Output the (X, Y) coordinate of the center of the cell containing the given text.  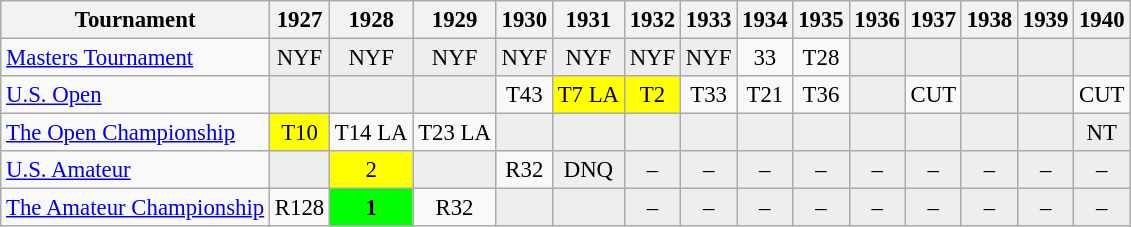
T10 (300, 133)
1930 (524, 20)
U.S. Amateur (136, 170)
U.S. Open (136, 95)
Masters Tournament (136, 58)
1936 (877, 20)
1 (370, 208)
T36 (821, 95)
T43 (524, 95)
2 (370, 170)
1927 (300, 20)
NT (1102, 133)
T14 LA (370, 133)
T33 (709, 95)
DNQ (588, 170)
T23 LA (454, 133)
1940 (1102, 20)
T7 LA (588, 95)
The Open Championship (136, 133)
Tournament (136, 20)
T2 (652, 95)
T21 (765, 95)
1937 (933, 20)
1938 (989, 20)
1934 (765, 20)
1932 (652, 20)
1929 (454, 20)
1928 (370, 20)
1931 (588, 20)
The Amateur Championship (136, 208)
T28 (821, 58)
1935 (821, 20)
33 (765, 58)
R128 (300, 208)
1933 (709, 20)
1939 (1046, 20)
